Scan for the cell matching the given text and deliver its (X, Y) coordinate at center. 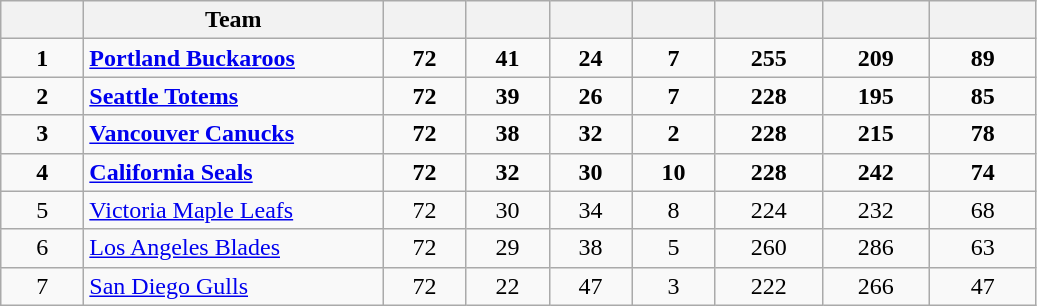
34 (590, 210)
215 (876, 134)
68 (982, 210)
Seattle Totems (234, 96)
222 (768, 286)
Los Angeles Blades (234, 248)
Vancouver Canucks (234, 134)
286 (876, 248)
1 (42, 58)
Team (234, 20)
California Seals (234, 172)
266 (876, 286)
10 (674, 172)
4 (42, 172)
Victoria Maple Leafs (234, 210)
209 (876, 58)
85 (982, 96)
39 (508, 96)
22 (508, 286)
224 (768, 210)
63 (982, 248)
74 (982, 172)
26 (590, 96)
255 (768, 58)
8 (674, 210)
232 (876, 210)
29 (508, 248)
242 (876, 172)
195 (876, 96)
89 (982, 58)
260 (768, 248)
Portland Buckaroos (234, 58)
41 (508, 58)
24 (590, 58)
78 (982, 134)
6 (42, 248)
San Diego Gulls (234, 286)
